Return the [X, Y] coordinate for the center point of the cell that contains the specified text.  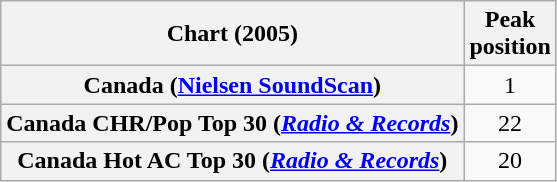
1 [510, 85]
Canada Hot AC Top 30 (Radio & Records) [232, 161]
22 [510, 123]
Canada (Nielsen SoundScan) [232, 85]
Chart (2005) [232, 34]
Peakposition [510, 34]
20 [510, 161]
Canada CHR/Pop Top 30 (Radio & Records) [232, 123]
